Capture the cell that displays the provided text and extract its (X, Y) central coordinate. 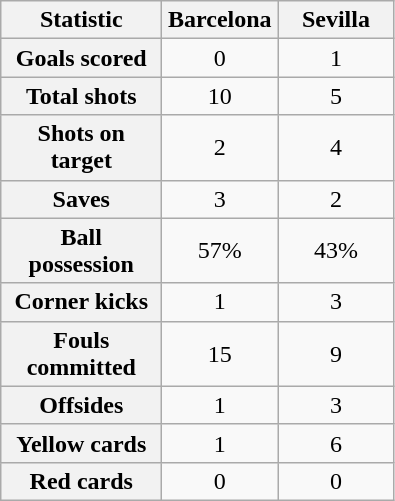
43% (336, 250)
Shots on target (82, 148)
Offsides (82, 405)
Statistic (82, 20)
Saves (82, 199)
4 (336, 148)
Goals scored (82, 58)
Fouls committed (82, 354)
10 (220, 96)
9 (336, 354)
5 (336, 96)
Sevilla (336, 20)
Ball possession (82, 250)
6 (336, 443)
57% (220, 250)
15 (220, 354)
Barcelona (220, 20)
Total shots (82, 96)
Corner kicks (82, 302)
Yellow cards (82, 443)
Red cards (82, 481)
